Provide the [x, y] coordinate of the cell's center where the given text is located.  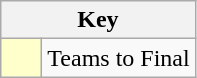
Teams to Final [118, 58]
Key [98, 20]
